Search for the cell housing the specified text and yield its (X, Y) center coordinate. 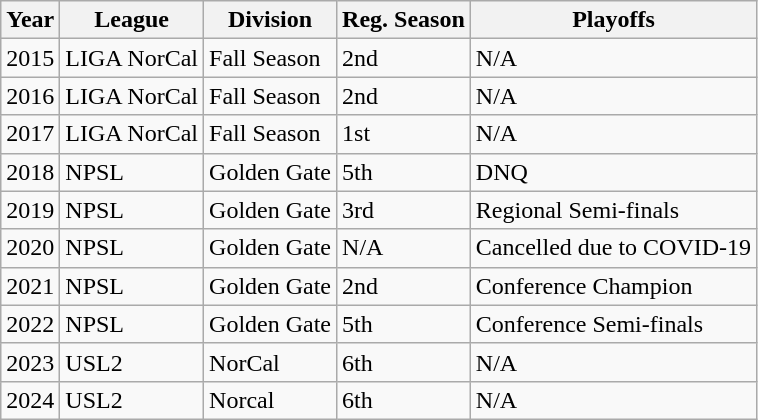
2016 (30, 96)
2021 (30, 286)
DNQ (613, 172)
2015 (30, 58)
League (132, 20)
Norcal (270, 400)
Reg. Season (404, 20)
Regional Semi-finals (613, 210)
Playoffs (613, 20)
Conference Semi-finals (613, 324)
2019 (30, 210)
2023 (30, 362)
2022 (30, 324)
Cancelled due to COVID-19 (613, 248)
2017 (30, 134)
2020 (30, 248)
3rd (404, 210)
NorCal (270, 362)
Year (30, 20)
1st (404, 134)
2024 (30, 400)
Conference Champion (613, 286)
Division (270, 20)
2018 (30, 172)
